Capture the cell that displays the provided text and extract its (x, y) central coordinate. 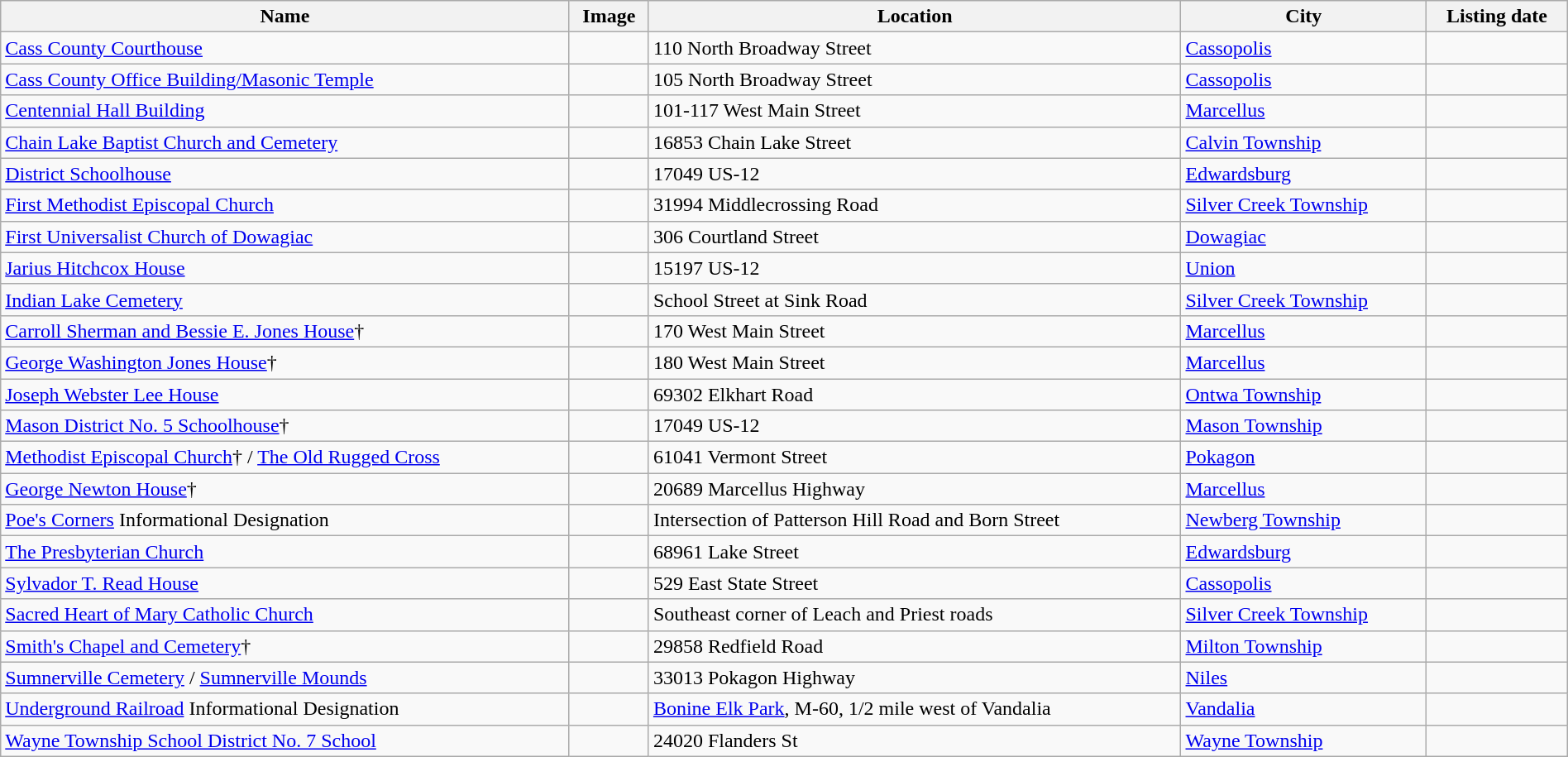
29858 Redfield Road (915, 646)
Sacred Heart of Mary Catholic Church (285, 615)
33013 Pokagon Highway (915, 678)
Jarius Hitchcox House (285, 268)
Mason Township (1303, 426)
Carroll Sherman and Bessie E. Jones House† (285, 331)
Calvin Township (1303, 142)
Methodist Episcopal Church† / The Old Rugged Cross (285, 458)
Union (1303, 268)
Cass County Office Building/Masonic Temple (285, 79)
Centennial Hall Building (285, 111)
School Street at Sink Road (915, 299)
110 North Broadway Street (915, 48)
Wayne Township (1303, 740)
Intersection of Patterson Hill Road and Born Street (915, 520)
Chain Lake Baptist Church and Cemetery (285, 142)
Sylvador T. Read House (285, 583)
15197 US-12 (915, 268)
20689 Marcellus Highway (915, 489)
Dowagiac (1303, 237)
Underground Railroad Informational Designation (285, 709)
Wayne Township School District No. 7 School (285, 740)
Image (609, 17)
George Washington Jones House† (285, 362)
61041 Vermont Street (915, 458)
24020 Flanders St (915, 740)
City (1303, 17)
Vandalia (1303, 709)
101-117 West Main Street (915, 111)
The Presbyterian Church (285, 552)
16853 Chain Lake Street (915, 142)
180 West Main Street (915, 362)
170 West Main Street (915, 331)
529 East State Street (915, 583)
306 Courtland Street (915, 237)
First Universalist Church of Dowagiac (285, 237)
31994 Middlecrossing Road (915, 205)
Milton Township (1303, 646)
Ontwa Township (1303, 395)
Southeast corner of Leach and Priest roads (915, 615)
105 North Broadway Street (915, 79)
George Newton House† (285, 489)
Sumnerville Cemetery / Sumnerville Mounds (285, 678)
68961 Lake Street (915, 552)
District Schoolhouse (285, 174)
Name (285, 17)
Poe's Corners Informational Designation (285, 520)
Indian Lake Cemetery (285, 299)
69302 Elkhart Road (915, 395)
Smith's Chapel and Cemetery† (285, 646)
Location (915, 17)
Bonine Elk Park, M-60, 1/2 mile west of Vandalia (915, 709)
Pokagon (1303, 458)
First Methodist Episcopal Church (285, 205)
Listing date (1497, 17)
Niles (1303, 678)
Joseph Webster Lee House (285, 395)
Cass County Courthouse (285, 48)
Mason District No. 5 Schoolhouse† (285, 426)
Newberg Township (1303, 520)
